Capture the cell that displays the provided text and extract its (x, y) central coordinate. 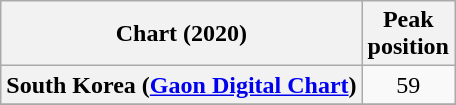
Chart (2020) (182, 34)
South Korea (Gaon Digital Chart) (182, 85)
59 (408, 85)
Peakposition (408, 34)
